Return [X, Y] of the center of cell containing provided text 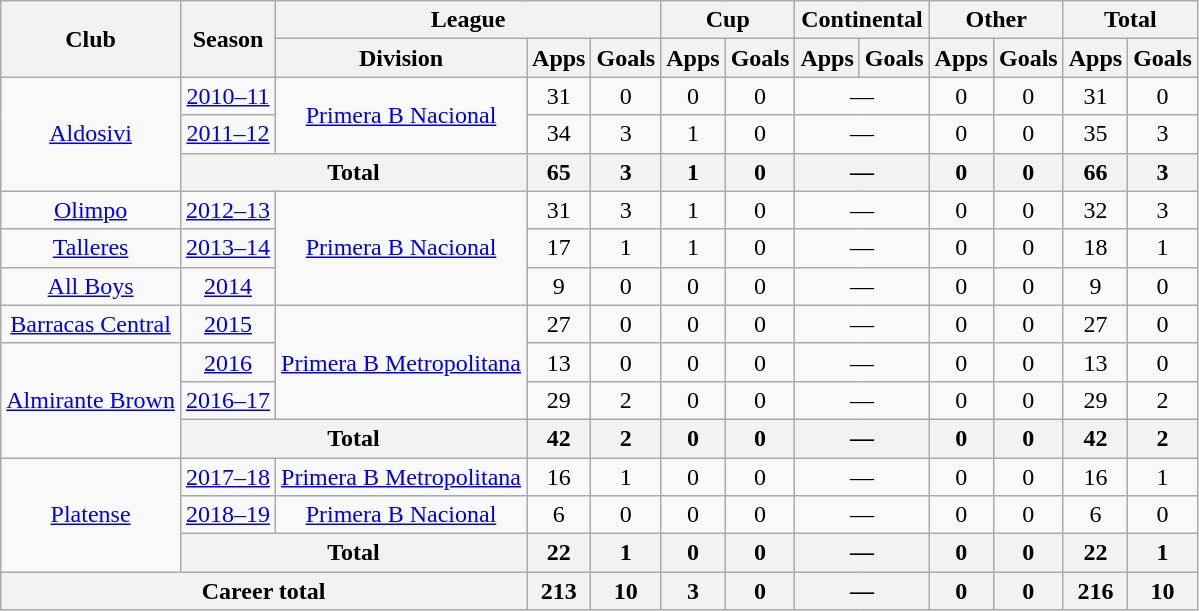
Aldosivi [91, 134]
2017–18 [228, 477]
Almirante Brown [91, 400]
2012–13 [228, 210]
216 [1095, 591]
League [468, 20]
2016 [228, 362]
Season [228, 39]
2011–12 [228, 134]
34 [559, 134]
66 [1095, 172]
2010–11 [228, 96]
Division [402, 58]
Continental [862, 20]
17 [559, 248]
Barracas Central [91, 324]
Career total [264, 591]
2016–17 [228, 400]
Olimpo [91, 210]
213 [559, 591]
2015 [228, 324]
2013–14 [228, 248]
2018–19 [228, 515]
65 [559, 172]
All Boys [91, 286]
32 [1095, 210]
Cup [728, 20]
Other [996, 20]
Platense [91, 515]
Club [91, 39]
2014 [228, 286]
35 [1095, 134]
18 [1095, 248]
Talleres [91, 248]
